For the text-containing cell, return its midpoint in (x, y) coordinate format. 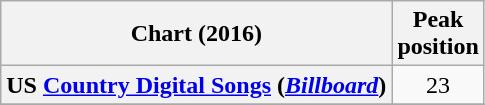
23 (438, 85)
Chart (2016) (196, 34)
US Country Digital Songs (Billboard) (196, 85)
Peak position (438, 34)
